Pinpoint the cell where the given text exists, returning its (X, Y) midpoint coordinate. 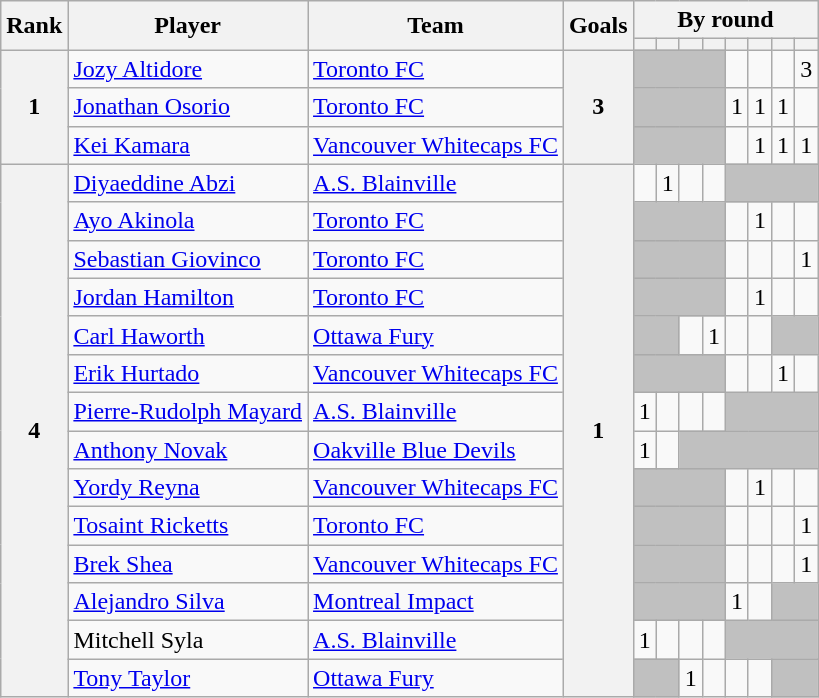
Carl Haworth (188, 335)
Jozy Altidore (188, 69)
Player (188, 26)
Montreal Impact (436, 602)
Kei Kamara (188, 145)
Sebastian Giovinco (188, 259)
By round (725, 20)
Tosaint Ricketts (188, 526)
Ayo Akinola (188, 221)
Alejandro Silva (188, 602)
Pierre-Rudolph Mayard (188, 411)
Mitchell Syla (188, 640)
Brek Shea (188, 564)
Oakville Blue Devils (436, 449)
Team (436, 26)
Erik Hurtado (188, 373)
Goals (598, 26)
Rank (34, 26)
4 (34, 430)
Diyaeddine Abzi (188, 183)
Tony Taylor (188, 678)
Anthony Novak (188, 449)
Yordy Reyna (188, 488)
Jordan Hamilton (188, 297)
Jonathan Osorio (188, 107)
